Scan for the cell matching the given text and deliver its (x, y) coordinate at center. 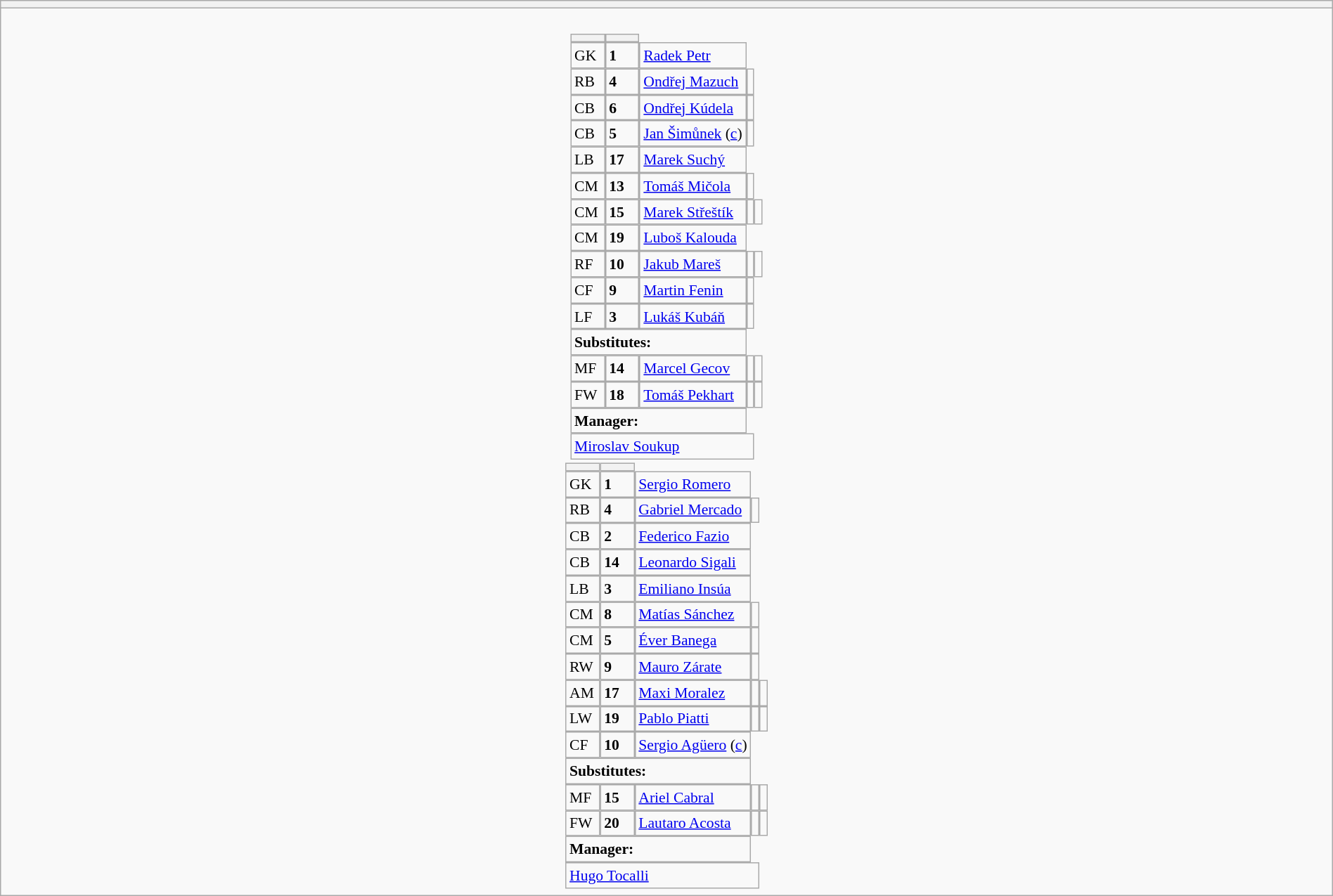
Hugo Tocalli (662, 876)
RF (588, 264)
Ondřej Mazuch (693, 82)
Jakub Mareš (693, 264)
Miroslav Soukup (662, 447)
Radek Petr (693, 55)
RW (582, 666)
Sergio Romero (693, 483)
Lautaro Acosta (693, 824)
Jan Šimůnek (c) (693, 134)
Matías Sánchez (693, 614)
Mauro Zárate (693, 666)
Marek Střeštík (693, 212)
20 (617, 824)
Lukáš Kubáň (693, 316)
Marcel Gecov (693, 368)
Éver Banega (693, 641)
Gabriel Mercado (693, 510)
Ariel Cabral (693, 797)
Tomáš Pekhart (693, 395)
Ondřej Kúdela (693, 108)
13 (622, 186)
Maxi Moralez (693, 693)
Martin Fenin (693, 290)
Pablo Piatti (693, 718)
8 (617, 614)
Marek Suchý (693, 160)
Emiliano Insúa (693, 589)
LW (582, 718)
Sergio Agüero (c) (693, 745)
Leonardo Sigali (693, 562)
LF (588, 316)
2 (617, 535)
Federico Fazio (693, 535)
6 (622, 108)
Tomáš Mičola (693, 186)
18 (622, 395)
Luboš Kalouda (693, 238)
AM (582, 693)
